Determine the (x, y) coordinate at the center of the cell enclosing the given text.  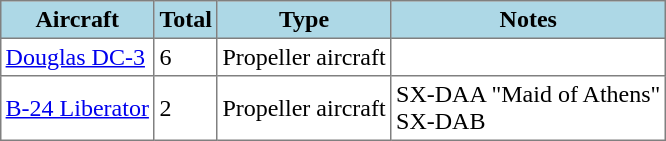
2 (186, 108)
SX-DAA "Maid of Athens"SX-DAB (528, 108)
Aircraft (77, 20)
Type (304, 20)
B-24 Liberator (77, 108)
Total (186, 20)
Douglas DC-3 (77, 57)
Notes (528, 20)
6 (186, 57)
